Locate the cell with the specified text and output its [X, Y] center coordinate. 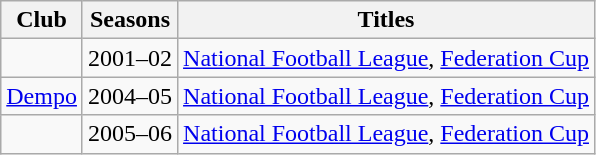
Titles [386, 20]
Seasons [130, 20]
2001–02 [130, 58]
Dempo [42, 96]
2005–06 [130, 134]
2004–05 [130, 96]
Club [42, 20]
